From the cell containing the given text, extract its center point as [x, y] coordinate. 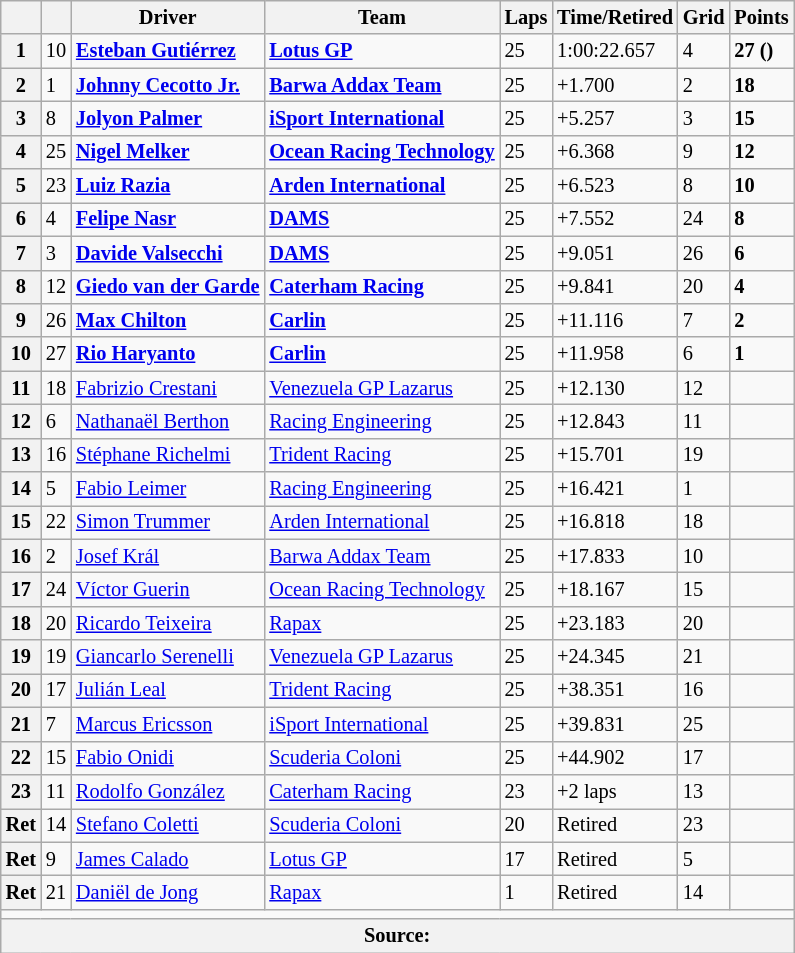
+12.130 [615, 388]
Giancarlo Serenelli [168, 657]
+17.833 [615, 556]
1:00:22.657 [615, 51]
Nigel Melker [168, 152]
Felipe Nasr [168, 219]
+6.368 [615, 152]
Simon Trummer [168, 522]
Julián Leal [168, 690]
Daniël de Jong [168, 892]
+12.843 [615, 421]
James Calado [168, 859]
+16.818 [615, 522]
+44.902 [615, 758]
Stefano Coletti [168, 825]
+23.183 [615, 623]
+5.257 [615, 118]
+16.421 [615, 489]
+24.345 [615, 657]
+39.831 [615, 724]
+1.700 [615, 85]
+9.841 [615, 287]
Team [382, 17]
27 () [761, 51]
Josef Král [168, 556]
+18.167 [615, 589]
+7.552 [615, 219]
+38.351 [615, 690]
Rio Haryanto [168, 354]
+15.701 [615, 455]
Davide Valsecchi [168, 253]
Esteban Gutiérrez [168, 51]
Grid [704, 17]
27 [56, 354]
Source: [398, 936]
Víctor Guerin [168, 589]
+9.051 [615, 253]
Ricardo Teixeira [168, 623]
Giedo van der Garde [168, 287]
Jolyon Palmer [168, 118]
Time/Retired [615, 17]
Max Chilton [168, 320]
Marcus Ericsson [168, 724]
Stéphane Richelmi [168, 455]
Fabio Leimer [168, 489]
Points [761, 17]
Laps [526, 17]
Nathanaël Berthon [168, 421]
+2 laps [615, 791]
+6.523 [615, 186]
Fabio Onidi [168, 758]
+11.958 [615, 354]
Luiz Razia [168, 186]
Fabrizio Crestani [168, 388]
+11.116 [615, 320]
Driver [168, 17]
Johnny Cecotto Jr. [168, 85]
Rodolfo González [168, 791]
